Detect which cell encompasses the target text, then output its [X, Y] center coordinate. 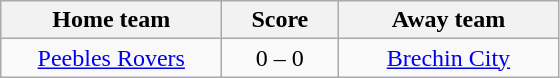
0 – 0 [280, 58]
Away team [448, 20]
Home team [112, 20]
Peebles Rovers [112, 58]
Brechin City [448, 58]
Score [280, 20]
